Determine the [X, Y] coordinate at the center of the cell enclosing the given text.  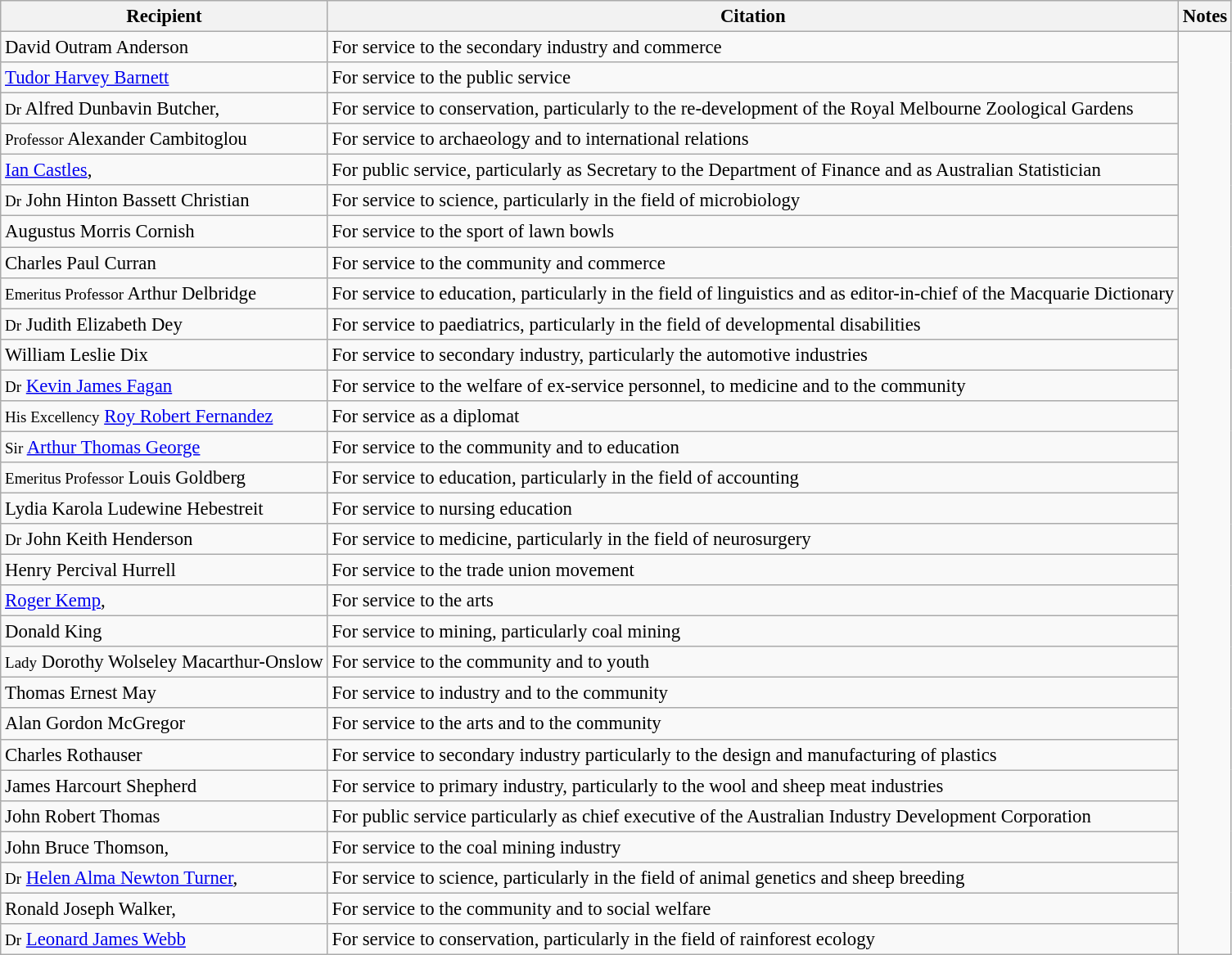
For service to industry and to the community [753, 693]
Dr John Keith Henderson [164, 539]
His Excellency Roy Robert Fernandez [164, 417]
John Robert Thomas [164, 816]
For service to the community and to education [753, 447]
David Outram Anderson [164, 47]
Henry Percival Hurrell [164, 570]
For service to medicine, particularly in the field of neurosurgery [753, 539]
For service to the community and to social welfare [753, 908]
Alan Gordon McGregor [164, 724]
Citation [753, 16]
For service to the welfare of ex-service personnel, to medicine and to the community [753, 385]
For service to the public service [753, 78]
Lady Dorothy Wolseley Macarthur-Onslow [164, 662]
For service to the community and commerce [753, 263]
Augustus Morris Cornish [164, 232]
Lydia Karola Ludewine Hebestreit [164, 508]
For service to the arts [753, 601]
Dr Judith Elizabeth Dey [164, 324]
For public service particularly as chief executive of the Australian Industry Development Corporation [753, 816]
For service to the trade union movement [753, 570]
For service to the sport of lawn bowls [753, 232]
Dr Kevin James Fagan [164, 385]
Emeritus Professor Arthur Delbridge [164, 293]
For service to secondary industry particularly to the design and manufacturing of plastics [753, 755]
Roger Kemp, [164, 601]
For service to secondary industry, particularly the automotive industries [753, 354]
For service to paediatrics, particularly in the field of developmental disabilities [753, 324]
For service to science, particularly in the field of microbiology [753, 200]
John Bruce Thomson, [164, 847]
For service to education, particularly in the field of accounting [753, 478]
Ronald Joseph Walker, [164, 908]
For service to mining, particularly coal mining [753, 632]
Sir Arthur Thomas George [164, 447]
Charles Paul Curran [164, 263]
Tudor Harvey Barnett [164, 78]
Recipient [164, 16]
For service to the coal mining industry [753, 847]
William Leslie Dix [164, 354]
Dr Helen Alma Newton Turner, [164, 878]
For service to the arts and to the community [753, 724]
Thomas Ernest May [164, 693]
Donald King [164, 632]
Emeritus Professor Louis Goldberg [164, 478]
For public service, particularly as Secretary to the Department of Finance and as Australian Statistician [753, 170]
James Harcourt Shepherd [164, 786]
For service to primary industry, particularly to the wool and sheep meat industries [753, 786]
For service to nursing education [753, 508]
For service to conservation, particularly in the field of rainforest ecology [753, 939]
Charles Rothauser [164, 755]
For service to conservation, particularly to the re-development of the Royal Melbourne Zoological Gardens [753, 109]
For service to science, particularly in the field of animal genetics and sheep breeding [753, 878]
For service as a diplomat [753, 417]
Ian Castles, [164, 170]
Notes [1205, 16]
For service to archaeology and to international relations [753, 139]
For service to education, particularly in the field of linguistics and as editor-in-chief of the Macquarie Dictionary [753, 293]
Dr Leonard James Webb [164, 939]
For service to the community and to youth [753, 662]
Professor Alexander Cambitoglou [164, 139]
Dr John Hinton Bassett Christian [164, 200]
Dr Alfred Dunbavin Butcher, [164, 109]
For service to the secondary industry and commerce [753, 47]
